Determine the (X, Y) coordinate at the center of the cell enclosing the given text.  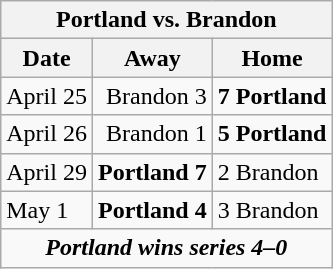
May 1 (47, 210)
Home (272, 58)
April 25 (47, 96)
5 Portland (272, 134)
April 29 (47, 172)
Portland vs. Brandon (166, 20)
Brandon 3 (152, 96)
Portland 7 (152, 172)
2 Brandon (272, 172)
Portland 4 (152, 210)
April 26 (47, 134)
Away (152, 58)
3 Brandon (272, 210)
Brandon 1 (152, 134)
Date (47, 58)
7 Portland (272, 96)
Portland wins series 4–0 (166, 248)
